Locate the cell with the specified text and output its (X, Y) center coordinate. 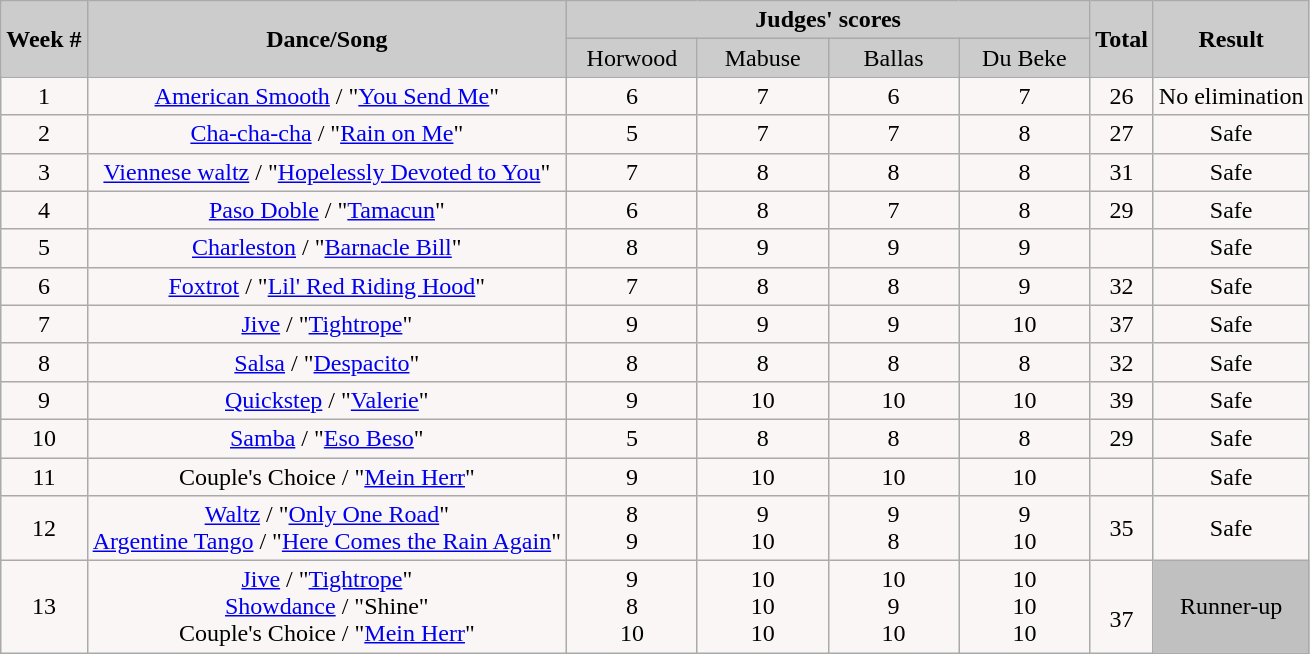
Salsa / "Despacito" (326, 362)
3 (44, 172)
Jive / "Tightrope"Showdance / "Shine"Couple's Choice / "Mein Herr" (326, 607)
Result (1231, 39)
Du Beke (1024, 58)
Viennese waltz / "Hopelessly Devoted to You" (326, 172)
13 (44, 607)
Cha-cha-cha / "Rain on Me" (326, 134)
Samba / "Eso Beso" (326, 438)
Jive / "Tightrope" (326, 324)
American Smooth / "You Send Me" (326, 96)
Mabuse (762, 58)
Foxtrot / "Lil' Red Riding Hood" (326, 286)
Ballas (894, 58)
9810 (632, 607)
35 (1122, 528)
11 (44, 477)
Judges' scores (828, 20)
4 (44, 210)
Total (1122, 39)
12 (44, 528)
10910 (894, 607)
27 (1122, 134)
Quickstep / "Valerie" (326, 400)
Runner-up (1231, 607)
Waltz / "Only One Road"Argentine Tango / "Here Comes the Rain Again" (326, 528)
Dance/Song (326, 39)
Paso Doble / "Tamacun" (326, 210)
31 (1122, 172)
26 (1122, 96)
39 (1122, 400)
Couple's Choice / "Mein Herr" (326, 477)
Week # (44, 39)
No elimination (1231, 96)
Charleston / "Barnacle Bill" (326, 248)
Horwood (632, 58)
2 (44, 134)
1 (44, 96)
89 (632, 528)
98 (894, 528)
